Pinpoint the cell where the given text exists, returning its (x, y) midpoint coordinate. 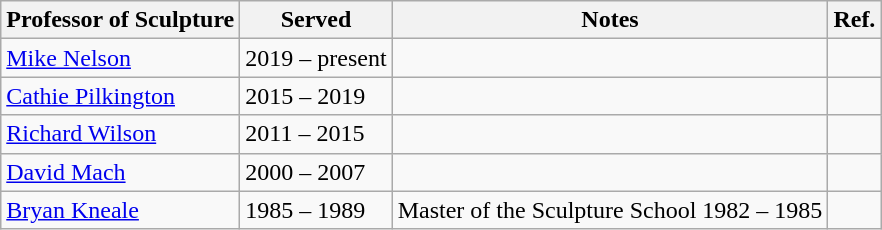
2000 – 2007 (316, 172)
Richard Wilson (120, 134)
Professor of Sculpture (120, 20)
2019 – present (316, 58)
Master of the Sculpture School 1982 – 1985 (610, 210)
2015 – 2019 (316, 96)
1985 – 1989 (316, 210)
Mike Nelson (120, 58)
2011 – 2015 (316, 134)
Served (316, 20)
Notes (610, 20)
Ref. (854, 20)
Cathie Pilkington (120, 96)
David Mach (120, 172)
Bryan Kneale (120, 210)
